Scan for the cell matching the given text and deliver its (X, Y) coordinate at center. 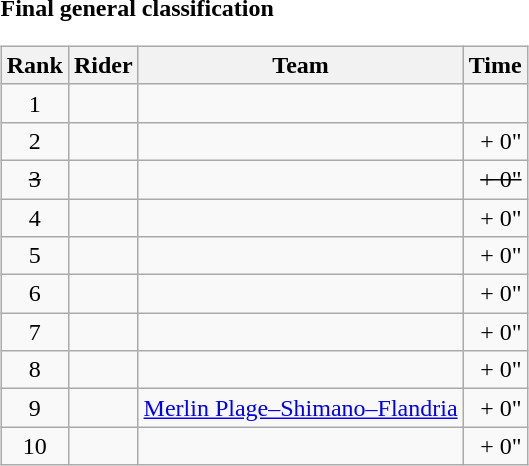
3 (34, 179)
6 (34, 294)
Rank (34, 65)
7 (34, 332)
8 (34, 370)
1 (34, 103)
Merlin Plage–Shimano–Flandria (300, 408)
10 (34, 446)
Rider (103, 65)
Team (300, 65)
5 (34, 256)
9 (34, 408)
Time (495, 65)
4 (34, 217)
2 (34, 141)
